Locate the cell with the specified text and output its [X, Y] center coordinate. 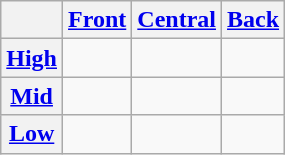
High [32, 58]
Low [32, 134]
Front [98, 20]
Back [254, 20]
Mid [32, 96]
Central [177, 20]
